Return the (x, y) coordinate for the center point of the cell that contains the specified text.  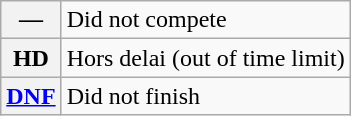
Did not compete (206, 20)
DNF (31, 96)
Did not finish (206, 96)
HD (31, 58)
Hors delai (out of time limit) (206, 58)
— (31, 20)
